Find where the given text appears and provide that cell's center as [X, Y] coordinate. 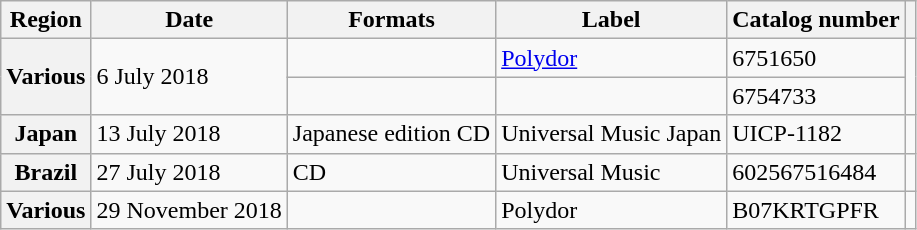
Universal Music [612, 172]
13 July 2018 [189, 134]
Brazil [46, 172]
UICP-1182 [816, 134]
B07KRTGPFR [816, 210]
602567516484 [816, 172]
Region [46, 20]
27 July 2018 [189, 172]
CD [391, 172]
Date [189, 20]
Japan [46, 134]
6 July 2018 [189, 77]
Universal Music Japan [612, 134]
Japanese edition CD [391, 134]
Catalog number [816, 20]
6751650 [816, 58]
Label [612, 20]
Formats [391, 20]
29 November 2018 [189, 210]
6754733 [816, 96]
